Return the [X, Y] coordinate for the center point of the cell that contains the specified text.  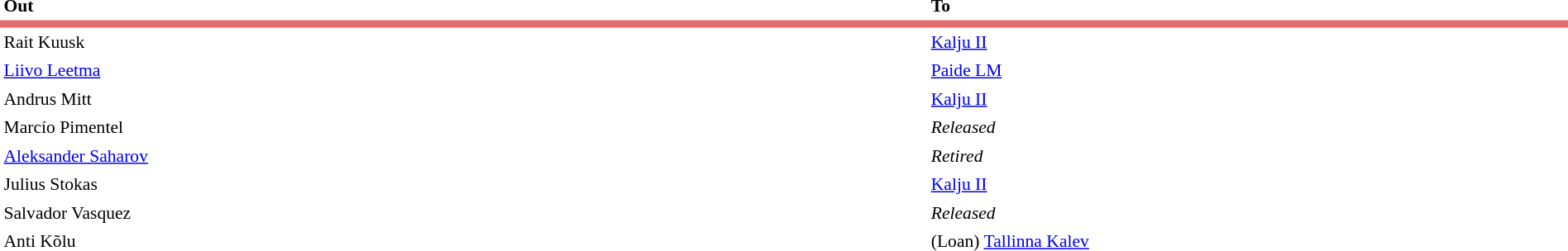
Julius Stokas [463, 184]
Marcío Pimentel [463, 127]
Liivo Leetma [463, 70]
Salvador Vasquez [463, 212]
Rait Kuusk [463, 42]
Andrus Mitt [463, 98]
Aleksander Saharov [463, 156]
Paide LM [1236, 70]
Retired [1236, 156]
